Extract the [X, Y] coordinate from the center of the cell holding the provided text.  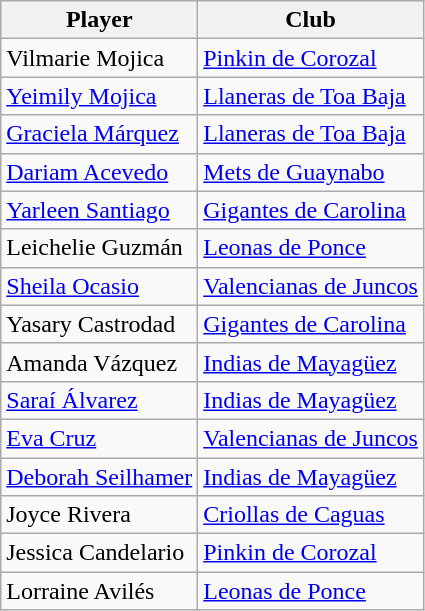
Yarleen Santiago [100, 210]
Sheila Ocasio [100, 286]
Vilmarie Mojica [100, 58]
Saraí Álvarez [100, 400]
Yasary Castrodad [100, 324]
Joyce Rivera [100, 515]
Lorraine Avilés [100, 591]
Yeimily Mojica [100, 96]
Player [100, 20]
Graciela Márquez [100, 134]
Deborah Seilhamer [100, 477]
Leichelie Guzmán [100, 248]
Mets de Guaynabo [311, 172]
Eva Cruz [100, 438]
Club [311, 20]
Amanda Vázquez [100, 362]
Jessica Candelario [100, 553]
Criollas de Caguas [311, 515]
Dariam Acevedo [100, 172]
